Return the [x, y] coordinate for the center point of the cell that contains the specified text.  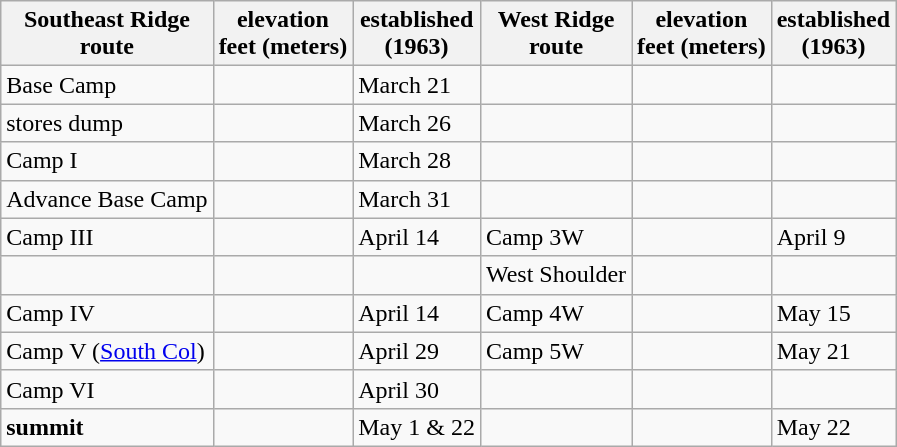
April 9 [833, 237]
Camp 4W [556, 313]
Southeast Ridgeroute [107, 34]
March 31 [417, 199]
Camp I [107, 161]
summit [107, 427]
March 28 [417, 161]
March 26 [417, 123]
Camp 3W [556, 237]
Camp 5W [556, 351]
Camp III [107, 237]
Base Camp [107, 85]
May 1 & 22 [417, 427]
Camp V (South Col) [107, 351]
Advance Base Camp [107, 199]
Camp VI [107, 389]
Camp IV [107, 313]
May 22 [833, 427]
May 21 [833, 351]
May 15 [833, 313]
April 30 [417, 389]
April 29 [417, 351]
West Ridgeroute [556, 34]
West Shoulder [556, 275]
March 21 [417, 85]
stores dump [107, 123]
